Find where the given text appears and provide that cell's center as (X, Y) coordinate. 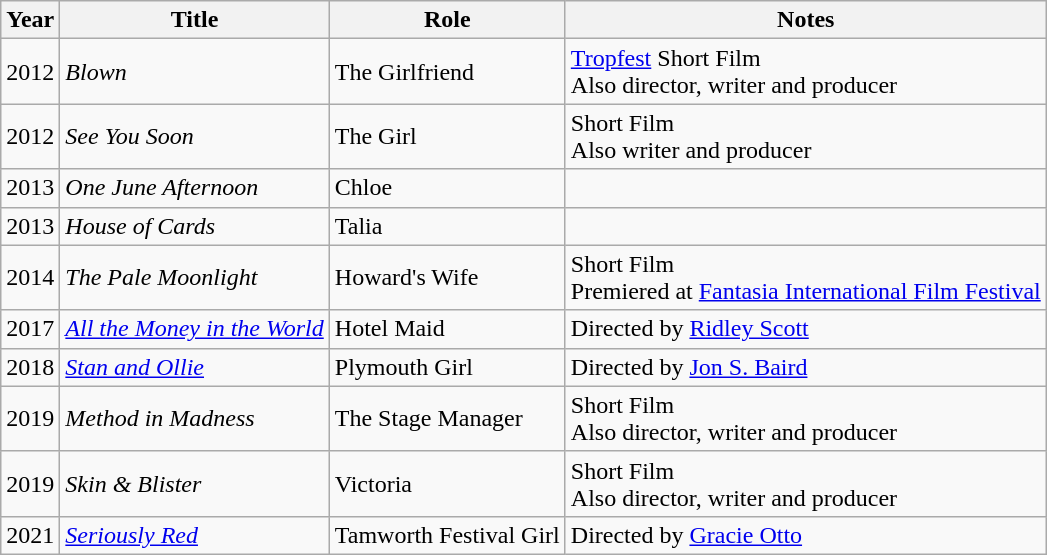
Plymouth Girl (447, 367)
Short Film Premiered at Fantasia International Film Festival (806, 278)
The Stage Manager (447, 418)
Short Film Also writer and producer (806, 136)
Chloe (447, 188)
Skin & Blister (194, 484)
Method in Madness (194, 418)
Directed by Jon S. Baird (806, 367)
Role (447, 20)
Howard's Wife (447, 278)
Victoria (447, 484)
Hotel Maid (447, 329)
2018 (30, 367)
The Girlfriend (447, 72)
Year (30, 20)
Stan and Ollie (194, 367)
One June Afternoon (194, 188)
Seriously Red (194, 535)
The Girl (447, 136)
Title (194, 20)
Tamworth Festival Girl (447, 535)
2021 (30, 535)
Notes (806, 20)
2017 (30, 329)
The Pale Moonlight (194, 278)
Blown (194, 72)
Tropfest Short Film Also director, writer and producer (806, 72)
Directed by Ridley Scott (806, 329)
House of Cards (194, 226)
Directed by Gracie Otto (806, 535)
2014 (30, 278)
Talia (447, 226)
See You Soon (194, 136)
All the Money in the World (194, 329)
